Return (x, y) of the center of cell containing provided text 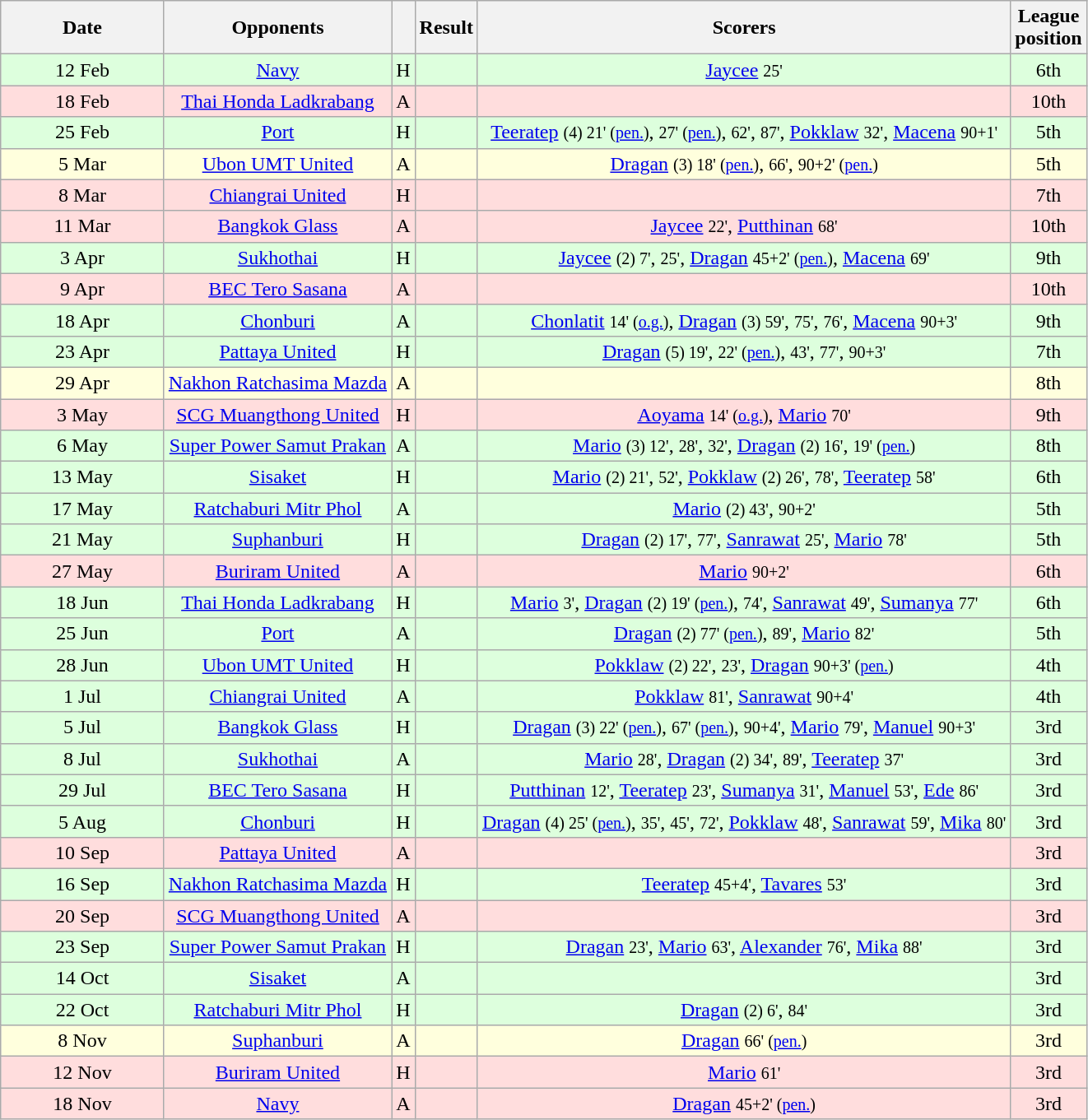
23 Apr (82, 351)
3 May (82, 414)
Pokklaw 81', Sanrawat 90+4' (744, 696)
Putthinan 12', Teeratep 23', Sumanya 31', Manuel 53', Ede 86' (744, 790)
27 May (82, 571)
Teeratep 45+4', Tavares 53' (744, 884)
29 Jul (82, 790)
Scorers (744, 28)
9 Apr (82, 289)
Teeratep (4) 21' (pen.), 27' (pen.), 62', 87', Pokklaw 32', Macena 90+1' (744, 132)
12 Nov (82, 1072)
8 Mar (82, 195)
Dragan 45+2' (pen.) (744, 1104)
1 Jul (82, 696)
8 Jul (82, 759)
Chonlatit 14' (o.g.), Dragan (3) 59', 75', 76', Macena 90+3' (744, 320)
5 Mar (82, 164)
18 Jun (82, 602)
28 Jun (82, 665)
8 Nov (82, 1041)
Dragan (2) 17', 77', Sanrawat 25', Mario 78' (744, 540)
17 May (82, 509)
20 Sep (82, 916)
Pokklaw (2) 22', 23', Dragan 90+3' (pen.) (744, 665)
Jaycee 22', Putthinan 68' (744, 226)
Date (82, 28)
Dragan (3) 18' (pen.), 66', 90+2' (pen.) (744, 164)
25 Feb (82, 132)
Result (446, 28)
Mario 90+2' (744, 571)
Aoyama 14' (o.g.), Mario 70' (744, 414)
6 May (82, 446)
Mario 61' (744, 1072)
18 Nov (82, 1104)
13 May (82, 477)
Mario (3) 12', 28', 32', Dragan (2) 16', 19' (pen.) (744, 446)
Dragan 23', Mario 63', Alexander 76', Mika 88' (744, 947)
Mario 3', Dragan (2) 19' (pen.), 74', Sanrawat 49', Sumanya 77' (744, 602)
Leagueposition (1048, 28)
Dragan (2) 6', 84' (744, 1010)
Dragan (3) 22' (pen.), 67' (pen.), 90+4', Mario 79', Manuel 90+3' (744, 727)
5 Aug (82, 821)
16 Sep (82, 884)
10 Sep (82, 853)
Dragan (5) 19', 22' (pen.), 43', 77', 90+3' (744, 351)
Dragan (4) 25' (pen.), 35', 45', 72', Pokklaw 48', Sanrawat 59', Mika 80' (744, 821)
5 Jul (82, 727)
11 Mar (82, 226)
Dragan (2) 77' (pen.), 89', Mario 82' (744, 634)
Opponents (277, 28)
Dragan 66' (pen.) (744, 1041)
14 Oct (82, 978)
Mario 28', Dragan (2) 34', 89', Teeratep 37' (744, 759)
29 Apr (82, 383)
22 Oct (82, 1010)
18 Apr (82, 320)
25 Jun (82, 634)
Jaycee (2) 7', 25', Dragan 45+2' (pen.), Macena 69' (744, 258)
Mario (2) 43', 90+2' (744, 509)
Mario (2) 21', 52', Pokklaw (2) 26', 78', Teeratep 58' (744, 477)
18 Feb (82, 101)
Jaycee 25' (744, 70)
23 Sep (82, 947)
21 May (82, 540)
12 Feb (82, 70)
3 Apr (82, 258)
